Search for the cell housing the specified text and yield its [x, y] center coordinate. 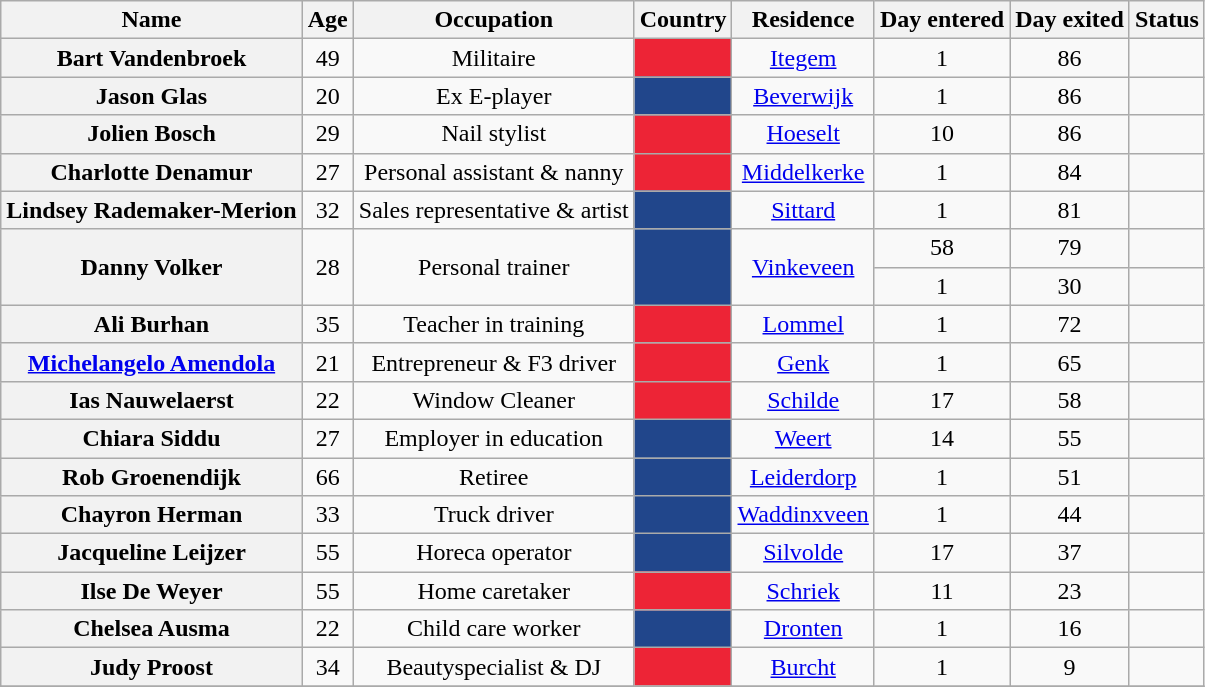
14 [942, 438]
Michelangelo Amendola [152, 362]
Employer in education [494, 438]
Child care worker [494, 629]
Ias Nauwelaerst [152, 400]
Sales representative & artist [494, 210]
65 [1070, 362]
Nail stylist [494, 134]
Personal trainer [494, 267]
Day exited [1070, 20]
Charlotte Denamur [152, 172]
Jacqueline Leijzer [152, 553]
Silvolde [803, 553]
72 [1070, 324]
10 [942, 134]
Ilse De Weyer [152, 591]
Teacher in training [494, 324]
Militaire [494, 58]
Name [152, 20]
Status [1166, 20]
20 [328, 96]
Lindsey Rademaker-Merion [152, 210]
Leiderdorp [803, 477]
Schriek [803, 591]
Judy Proost [152, 667]
Personal assistant & nanny [494, 172]
Lommel [803, 324]
35 [328, 324]
Entrepreneur & F3 driver [494, 362]
Occupation [494, 20]
Chayron Herman [152, 515]
Waddinxveen [803, 515]
34 [328, 667]
Residence [803, 20]
Jason Glas [152, 96]
Jolien Bosch [152, 134]
32 [328, 210]
Age [328, 20]
Rob Groenendijk [152, 477]
Vinkeveen [803, 267]
Window Cleaner [494, 400]
9 [1070, 667]
16 [1070, 629]
Middelkerke [803, 172]
Ali Burhan [152, 324]
Truck driver [494, 515]
Schilde [803, 400]
Itegem [803, 58]
Chelsea Ausma [152, 629]
Genk [803, 362]
Hoeselt [803, 134]
Bart Vandenbroek [152, 58]
28 [328, 267]
44 [1070, 515]
84 [1070, 172]
33 [328, 515]
Horeca operator [494, 553]
Country [683, 20]
79 [1070, 248]
Home caretaker [494, 591]
Dronten [803, 629]
Beautyspecialist & DJ [494, 667]
49 [328, 58]
11 [942, 591]
37 [1070, 553]
Burcht [803, 667]
Danny Volker [152, 267]
81 [1070, 210]
Chiara Siddu [152, 438]
Ex E-player [494, 96]
Beverwijk [803, 96]
Day entered [942, 20]
66 [328, 477]
29 [328, 134]
Weert [803, 438]
21 [328, 362]
Sittard [803, 210]
Retiree [494, 477]
30 [1070, 286]
51 [1070, 477]
23 [1070, 591]
